Locate the cell with the specified text and output its (X, Y) center coordinate. 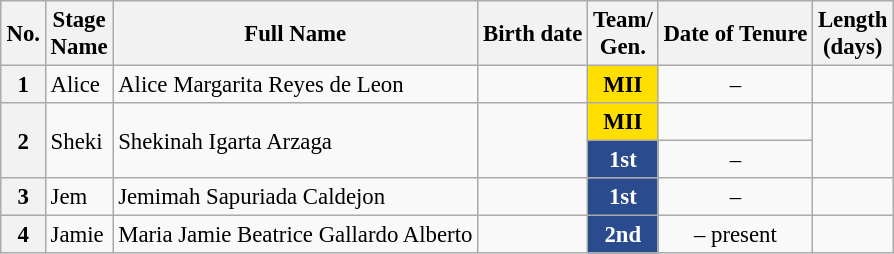
StageName (79, 34)
Sheki (79, 140)
Jamie (79, 235)
– present (735, 235)
3 (23, 197)
Jem (79, 197)
1 (23, 85)
Length(days) (853, 34)
Alice Margarita Reyes de Leon (296, 85)
Date of Tenure (735, 34)
Jemimah Sapuriada Caldejon (296, 197)
Shekinah Igarta Arzaga (296, 140)
Birth date (533, 34)
No. (23, 34)
Maria Jamie Beatrice Gallardo Alberto (296, 235)
Alice (79, 85)
2nd (624, 235)
2 (23, 140)
Team/Gen. (624, 34)
4 (23, 235)
Full Name (296, 34)
